Return the [x, y] coordinate for the center point of the cell that contains the specified text.  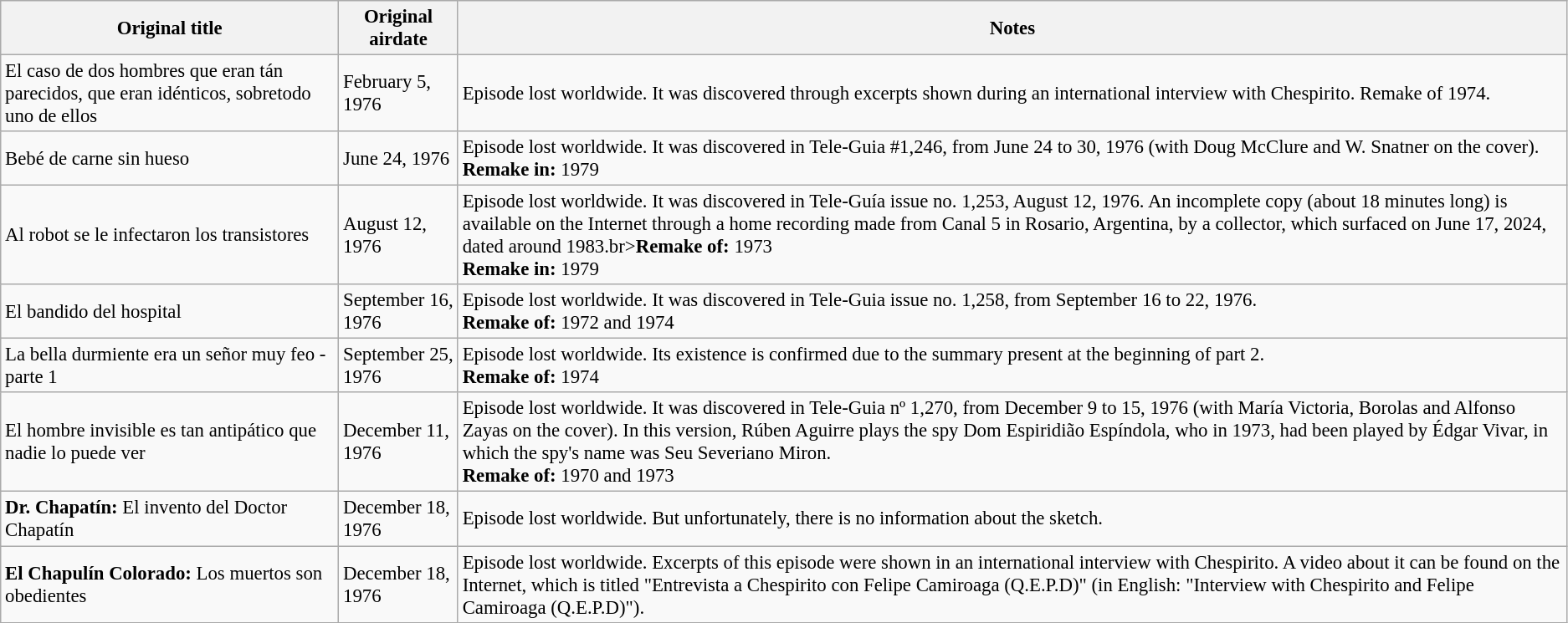
June 24, 1976 [398, 159]
Original title [170, 28]
El hombre invisible es tan antipático que nadie lo puede ver [170, 443]
El bandido del hospital [170, 311]
Episode lost worldwide. Its existence is confirmed due to the summary present at the beginning of part 2.Remake of: 1974 [1012, 366]
Episode lost worldwide. It was discovered in Tele-Guia issue no. 1,258, from September 16 to 22, 1976.Remake of: 1972 and 1974 [1012, 311]
Dr. Chapatín: El invento del Doctor Chapatín [170, 518]
February 5, 1976 [398, 94]
La bella durmiente era un señor muy feo - parte 1 [170, 366]
Episode lost worldwide. But unfortunately, there is no information about the sketch. [1012, 518]
August 12, 1976 [398, 236]
Episode lost worldwide. It was discovered through excerpts shown during an international interview with Chespirito. Remake of 1974. [1012, 94]
Bebé de carne sin hueso [170, 159]
September 16, 1976 [398, 311]
El caso de dos hombres que eran tán parecidos, que eran idénticos, sobretodo uno de ellos [170, 94]
Al robot se le infectaron los transistores [170, 236]
El Chapulín Colorado: Los muertos son obedientes [170, 585]
Notes [1012, 28]
September 25, 1976 [398, 366]
Original airdate [398, 28]
December 11, 1976 [398, 443]
